Identify which cell holds the provided text, then report its [x, y] central coordinate. 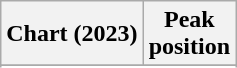
Chart (2023) [72, 34]
Peakposition [189, 34]
